Provide the (x, y) coordinate of the cell's center where the given text is located.  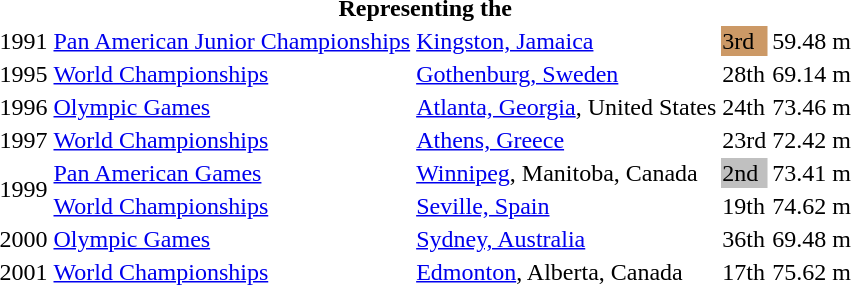
Kingston, Jamaica (566, 41)
Athens, Greece (566, 140)
Atlanta, Georgia, United States (566, 107)
Sydney, Australia (566, 239)
Pan American Junior Championships (232, 41)
28th (744, 74)
2nd (744, 173)
23rd (744, 140)
Seville, Spain (566, 206)
36th (744, 239)
24th (744, 107)
19th (744, 206)
Gothenburg, Sweden (566, 74)
Winnipeg, Manitoba, Canada (566, 173)
3rd (744, 41)
Pan American Games (232, 173)
